Locate the cell with the specified text and output its (X, Y) center coordinate. 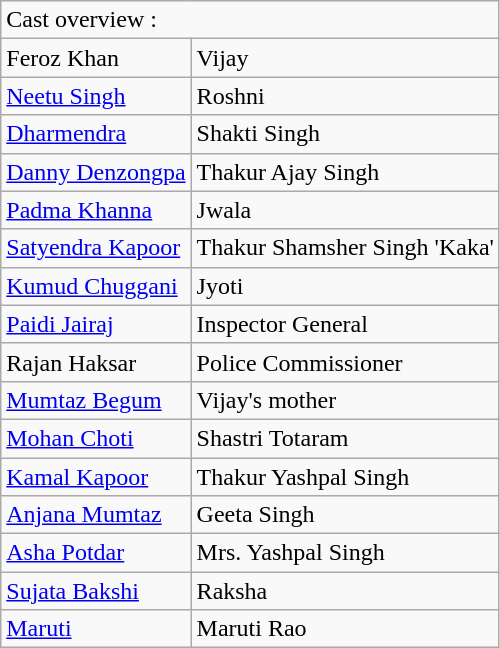
Satyendra Kapoor (96, 248)
Cast overview : (250, 20)
Maruti Rao (345, 629)
Roshni (345, 96)
Sujata Bakshi (96, 591)
Asha Potdar (96, 553)
Shakti Singh (345, 134)
Jyoti (345, 286)
Vijay's mother (345, 400)
Geeta Singh (345, 515)
Mrs. Yashpal Singh (345, 553)
Thakur Ajay Singh (345, 172)
Padma Khanna (96, 210)
Feroz Khan (96, 58)
Raksha (345, 591)
Thakur Yashpal Singh (345, 477)
Kumud Chuggani (96, 286)
Maruti (96, 629)
Dharmendra (96, 134)
Jwala (345, 210)
Inspector General (345, 324)
Neetu Singh (96, 96)
Police Commissioner (345, 362)
Danny Denzongpa (96, 172)
Kamal Kapoor (96, 477)
Vijay (345, 58)
Anjana Mumtaz (96, 515)
Mumtaz Begum (96, 400)
Mohan Choti (96, 438)
Rajan Haksar (96, 362)
Shastri Totaram (345, 438)
Thakur Shamsher Singh 'Kaka' (345, 248)
Paidi Jairaj (96, 324)
